Pinpoint the cell where the given text exists, returning its (X, Y) midpoint coordinate. 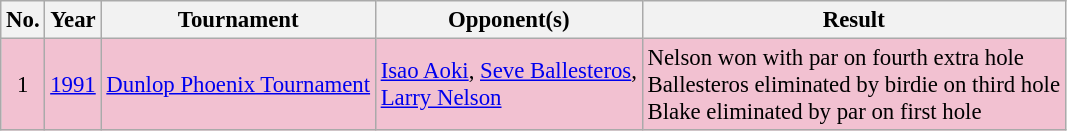
Nelson won with par on fourth extra holeBallesteros eliminated by birdie on third holeBlake eliminated by par on first hole (854, 85)
1 (23, 85)
Result (854, 20)
Dunlop Phoenix Tournament (238, 85)
Isao Aoki, Seve Ballesteros, Larry Nelson (508, 85)
Tournament (238, 20)
Year (73, 20)
No. (23, 20)
1991 (73, 85)
Opponent(s) (508, 20)
